For the text-containing cell, return its midpoint in [x, y] coordinate format. 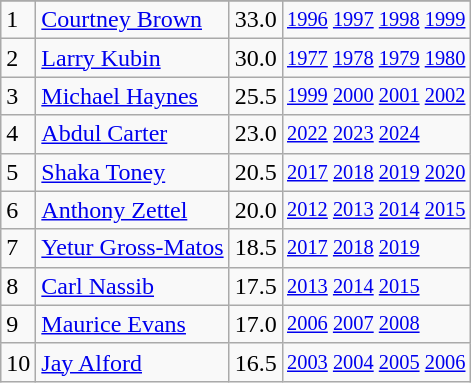
1996 1997 1998 1999 [376, 20]
23.0 [256, 134]
Maurice Evans [132, 324]
Larry Kubin [132, 58]
2 [18, 58]
Carl Nassib [132, 286]
2017 2018 2019 2020 [376, 172]
33.0 [256, 20]
Yetur Gross-Matos [132, 248]
5 [18, 172]
Courtney Brown [132, 20]
2017 2018 2019 [376, 248]
Michael Haynes [132, 96]
7 [18, 248]
17.0 [256, 324]
10 [18, 362]
Jay Alford [132, 362]
Anthony Zettel [132, 210]
2012 2013 2014 2015 [376, 210]
6 [18, 210]
Shaka Toney [132, 172]
2022 2023 2024 [376, 134]
2013 2014 2015 [376, 286]
1977 1978 1979 1980 [376, 58]
25.5 [256, 96]
16.5 [256, 362]
2006 2007 2008 [376, 324]
18.5 [256, 248]
30.0 [256, 58]
17.5 [256, 286]
1 [18, 20]
20.0 [256, 210]
1999 2000 2001 2002 [376, 96]
Abdul Carter [132, 134]
4 [18, 134]
2003 2004 2005 2006 [376, 362]
20.5 [256, 172]
8 [18, 286]
3 [18, 96]
9 [18, 324]
